Return (X, Y) of the center of cell containing provided text 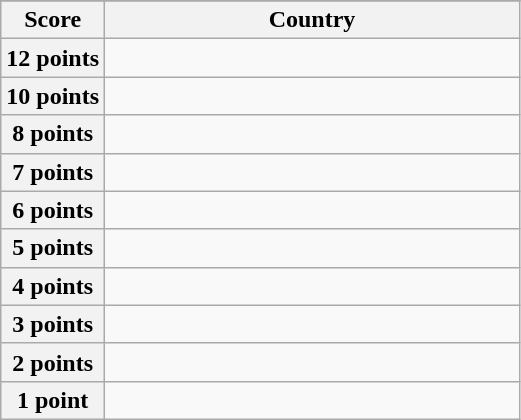
3 points (53, 324)
1 point (53, 400)
2 points (53, 362)
7 points (53, 172)
12 points (53, 58)
6 points (53, 210)
10 points (53, 96)
Score (53, 20)
4 points (53, 286)
8 points (53, 134)
Country (312, 20)
5 points (53, 248)
